Determine the [X, Y] coordinate at the center of the cell enclosing the given text.  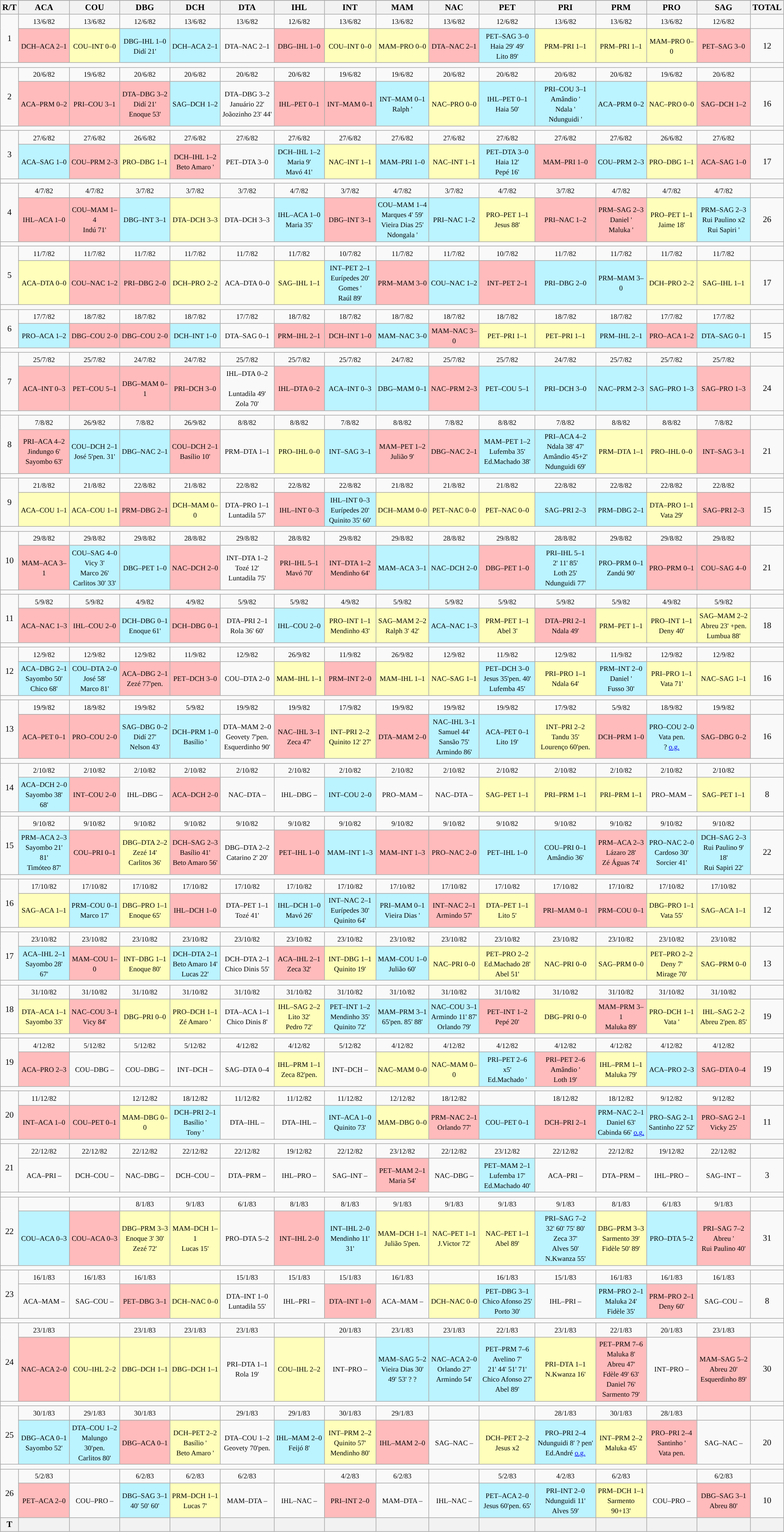
SAG–DBG 0–2 [724, 737]
DBG–ACA 0–1 [145, 1442]
ACA–DBG 2–1Zezé 77'pen. [145, 678]
PRO–DCH 1–1Vata ' [672, 1016]
PRO–PRM 0–1Zandú 90' [621, 567]
COU–DTA 2–0José 58'Marco 81' [95, 678]
INT–MAM 0–1Ralph ' [402, 104]
PET–DCH 3–0Jesus 35'pen. 40'Lufemba 45' [507, 678]
DBG–SAG 3–1Abreu 80' [724, 1500]
DTA–PRI 2–1Ndala 49' [565, 626]
IHL–ACA 1–0Maria 35' [299, 220]
14 [10, 787]
DCH–DTA 2–1Chico Dinis 55' [247, 963]
PET–INT 1–2Mendinho 35'Quinito 72' [350, 1016]
DTA–INT 1–0 [350, 1301]
DCH–SAG 2–3Basílio 41'Beto Amaro 56' [195, 852]
PRI–IHL 5–1Mavó 70' [299, 567]
COU–DTA 2–0 [247, 678]
INT–IHL 2–0Mendinho 11' 31' [350, 1238]
ACA–DBG 2–1Sayombo 50'Chico 68' [44, 678]
COU–PRI 0–1Amândio 36' [565, 852]
PRI–ACA 4–2Ndala 38' 47'Amândio 45+2'Ndunguidi 69' [565, 452]
PET–ACA 2–0Jesus 60'pen. 65' [507, 1500]
PRI–COU 3–1 [95, 104]
NAC–PET 1–1Abel 89' [507, 1238]
PET–SAG 3–0Haia 29' 49'Lito 89' [507, 46]
IHL–PRM 1–1Maluka 79' [621, 1069]
PRO–INT 1–1Mendinho 43' [350, 626]
DBG–DTA 2–2Catarino 2' 20' [247, 852]
2 [10, 96]
9 [10, 502]
PRM–COU 0–1Marco 17' [95, 911]
PET [507, 8]
PRO–COU 2–0 [95, 737]
PRO–SAG 2–1Vicky 25' [724, 1122]
COU [95, 8]
PRO–DCH 1–1Zé Amaro ' [195, 1016]
PET–PRM 7–6Maluka 8'Abreu 47'Fdèle 49' 63'Daniel 76'Sarmento 79' [621, 1369]
DCH–DTA 2–1Beto Amaro 14'Lucas 22' [195, 963]
SAG–DBG 0–2Didí 27'Nelson 43' [145, 737]
INT [350, 8]
IHL–SAG 2–2Lito 32'Pedro 72' [299, 1016]
PRO–INT 1–1Deny 40' [672, 626]
PRO–PRI 2–4Santinho 'Vata pen. [672, 1442]
IHL–SAG 2–2Abreu 2'pen. 85' [724, 1016]
PET–DBG 3–1 [145, 1301]
IHL–DCH 1–0 [195, 911]
MAM–SAG 5–2Vieira Dias 30' 49' 53' ? ? [402, 1369]
ACA–IHL 2–1Sayombo 28' 67' [44, 963]
PET–ACA 2–0 [44, 1500]
DBG–PRO 1–1Vata 55' [672, 911]
PRM–SAG 2–3Rui Paulino x2Rui Sapiri ' [724, 220]
PET–INT 1–2Pepé 20' [507, 1016]
MAM–PET 1–2Lufemba 35'Ed.Machado 38' [507, 452]
DTA–MAM 2–0Geovety 7'pen.Esquerdinho 90' [247, 737]
INT–DTA 1–2Mendinho 64' [350, 567]
INT–DBG 1–1Quinito 19' [350, 963]
DBG–DTA 2–2Zezé 14'Carlitos 36' [145, 852]
PET–SAG 3–0 [724, 46]
INT–NAC 2–1Eurípedes 30'Quinito 64' [350, 911]
ACA–DCH 2–0Sayombo 38' 68' [44, 794]
PRI–ACA 4–2Jindungo 6'Sayombo 63' [44, 452]
DTA–ACA 1–1Sayombo 33' [44, 1016]
DTA–DBG 3–2Januário 22'Joãozinho 23' 44' [247, 104]
DBG–PRM 3–3Enoque 3' 30'Zezé 72' [145, 1238]
DBG–SAG 3–1 40' 50' 60' [145, 1500]
DBG–IHL 1–0Didí 21' [145, 46]
INT–PRI 2–2Quinito 12' 27' [350, 737]
PRM–PET 1–1Abel 3' [507, 626]
INT–ACA 1–0 [44, 1122]
PET–PRM 7–6Avelino 7' 21' 44' 51' 71'Chico Afonso 27'Abel 89' [507, 1369]
PET–DTA 3–0 [247, 162]
IHL–MAM 2–0 [402, 1442]
PRI–SAG 7–2Abreu 'Rui Paulino 40' [724, 1238]
ACA–IHL 2–1Zeca 32' [299, 963]
PRI [565, 8]
DBG [145, 8]
INT–MAM 0–1 [350, 104]
DTA–MAM 2–0 [402, 737]
IHL–DTA 0–2 [299, 388]
SAG [724, 8]
T [10, 1524]
COU–MAM 1–4Marques 4' 59'Vieira Dias 25'Ndongala ' [402, 220]
PRM–PRO 2–1Maluka 24'Fidèle 35' [621, 1301]
PRM–PET 1–1 [621, 626]
PRM–NAC 2–1Orlando 77' [454, 1122]
NAC–IHL 3–1Samuel 44'Sansão 75'Armindo 86' [454, 737]
30 [767, 1369]
DTA–PRO 1–1Luntadila 57' [247, 510]
INT–ACA 1–0Quinito 73' [350, 1122]
DTA–ACA 1–1Chico Dinis 8' [247, 1016]
NAC–COU 3–1Vicy 84' [95, 1016]
23 [10, 1294]
IHL–INT 0–3 [299, 510]
DTA [247, 8]
COU–SAG 4–0 [724, 567]
INT–PET 2–1Eurípedes 20'Gomes 'Raúl 89' [350, 283]
MAM–COU 1–0 [95, 963]
SAG–MAM 2–2Abreu 23' +pen.Lumbua 88' [724, 626]
NAC–ACA 2–0 [44, 1369]
DTA–PET 1–1Tozé 41' [247, 911]
TOTAL [767, 8]
4 [10, 213]
INT–IHL 2–0 [299, 1238]
MAM–PET 1–2Julião 9' [402, 452]
ACA–PET 0–1 [44, 737]
DCH–DBG 0–1 [195, 626]
DTA–COU 1–2Geovety 70'pen. [247, 1442]
DBG–IHL 1–0 [299, 46]
6 [10, 329]
PRI–COU 3–1Amândio 'Ndala 'Ndunguidi ' [565, 104]
DCH–PRI 2–1Basílio 'Tony ' [195, 1122]
PRO [672, 8]
PRI–SAG 7–2 32' 60' 75' 80'Zeca 37'Alves 50'N.Kwanza 55' [565, 1238]
ACA [44, 8]
IHL–DCH 1–0Mavó 26' [299, 911]
PET–MAM 2–1Lufemba 17'Ed.Machado 40' [507, 1175]
PRI–PET 2–6Amândio 'Loth 19' [565, 1069]
PRM–ACA 2–3Sayombo 21' 81'Timóteo 87' [44, 852]
DCH [195, 8]
PRM–DCH 1–1Lucas 7' [195, 1500]
1 [10, 39]
PRM–SAG 2–3Daniel 'Maluka ' [621, 220]
DTA–DBG 3–2Didí 21'Enoque 53' [145, 104]
INT–DBG 1–1Enoque 80' [145, 963]
NAC–ACA 2–0Orlando 27'Armindo 54' [454, 1369]
IHL–INT 0–3Eurípedes 20'Quinito 35' 60' [350, 510]
IHL–ACA 1–0 [44, 220]
DCH–PET 2–2Jesus x2 [507, 1442]
PET–DBG 3–1Chico Afonso 25'Porto 30' [507, 1301]
PRI–DTA 1–1Rola 19' [247, 1369]
IHL [299, 8]
DBG–PRO 1–1Enoque 65' [145, 911]
INT–PRI 2–2Tandu 35'Lourenço 60'pen. [565, 737]
DCH–DBG 0–1Enoque 61' [145, 626]
MAM–DCH 1–1Julião 5'pen. [402, 1238]
DCH–PRM 1–0Basílio ' [195, 737]
MAM–PRM 3–1 65'pen. 85' 88' [402, 1016]
PRI–PET 2–6 x5'Ed.Machado ' [507, 1069]
DBG–ACA 0–1Sayombo 52' [44, 1442]
IHL–PET 0–1 [299, 104]
PRI–MAM 0–1Vieira Dias ' [402, 911]
INT–NAC 2–1Armindo 57' [454, 911]
IHL–PRM 1–1Zeca 82'pen. [299, 1069]
COU–DCH 2–1José 5'pen. 31' [95, 452]
DCH–PET 2–2Basílio 'Beto Amaro ' [195, 1442]
COU–DCH 2–1Basílio 10' [195, 452]
PRI–MAM 0–1 [565, 911]
PRI–DTA 1–1N.Kwanza 16' [565, 1369]
PRO–NAC 2–0 [454, 852]
PRI–PRO 1–1Vata 71' [672, 678]
DTA–PRO 1–1Vata 29' [672, 510]
INT–DTA 1–2Tozé 12'Luntadila 75' [247, 567]
PRM–ACA 2–3Lázaro 28'Zé Águas 74' [621, 852]
R/T [10, 8]
PRM–INT 2–0Daniel 'Fusso 30' [621, 678]
MAM–DCH 1–1Lucas 15' [195, 1238]
25 [10, 1435]
DCH–IHL 1–2Maria 9'Mavó 41' [299, 162]
PRO–PRI 2–4Ndunguidi 8' ? pen'Ed.André o.g. [565, 1442]
PRM–NAC 2–1Daniel 63'Cabinda 66' o.g. [621, 1122]
PRM–PRO 2–1Deny 60' [672, 1301]
NAC–IHL 3–1Zeca 47' [299, 737]
DTA–COU 1–2Malungo 30'pen.Carlitos 80' [95, 1442]
PET–DTA 3–0Haia 12'Pepé 16' [507, 162]
DCH–PRM 1–0 [621, 737]
PET–DCH 3–0 [195, 678]
MAM–PRM 3–1Maluka 89' [621, 1016]
31 [767, 1238]
PRI–PRO 1–1Ndala 64' [565, 678]
PRM–DCH 1–1Sarmento 90+13' [621, 1500]
PRO–SAG 2–1Santinho 22' 52' [672, 1122]
MAM–COU 1–0Julião 60' [402, 963]
PRI–INT 2–0 [350, 1500]
DCH–SAG 2–3Rui Paulino 9' 18'Rui Sapiri 22' [724, 852]
7 [10, 381]
DCH–PRI 2–1 [565, 1122]
IHL–PET 0–1Haia 50' [507, 104]
PET–PRO 2–2Deny 7'Mirage 70' [672, 963]
NAC [454, 8]
5 [10, 276]
IHL–DTA 0–2Luntadila 49'Zola 70' [247, 388]
INT–PET 2–1 [507, 283]
DTA–PRI 2–1Rola 36' 60' [247, 626]
COU–MAM 1–4Indú 71' [95, 220]
PRO–PET 1–1Jaime 18' [672, 220]
NAC–PET 1–1J.Victor 72' [454, 1238]
DTA–INT 1–0Luntadila 55' [247, 1301]
PET–MAM 2–1Maria 54' [402, 1175]
PRO–NAC 2–0Cardoso 30'Sorcier 41' [672, 852]
SAG–MAM 2–2Ralph 3' 42' [402, 626]
ACA–DCH 2–0 [195, 794]
NAC–COU 3–1Armindo 11' 87'Orlando 79' [454, 1016]
INT–PRM 2–2Quinito 57'Mendinho 80' [350, 1442]
PRM–INT 2–0 [350, 678]
COU–SAG 4–0Vicy 3'Marco 26'Carlitos 30' 33' [95, 567]
PRO–COU 2–0Vata pen.? o.g. [672, 737]
PET–PRO 2–2Ed.Machado 28'Abel 51' [507, 963]
PRM–COU 0–1 [621, 911]
DBG–PRM 3–3Sarmento 39'Fidèle 50' 89' [621, 1238]
DCH–IHL 1–2Beto Amaro ' [195, 162]
IHL–MAM 2–0Feijó 8' [299, 1442]
ACA–PET 0–1Lito 19' [507, 737]
PRM [621, 8]
INT–PRM 2–2Maluka 45' [621, 1442]
PRI–INT 2–0Ndunguidi 11'Alves 59' [565, 1500]
PRI–IHL 5–1 2' 11' 85'Loth 25'Ndunguidi 77' [565, 567]
PRO–PRM 0–1 [672, 567]
COU–PRI 0–1 [95, 852]
MAM [402, 8]
MAM–SAG 5–2Abreu 20'Esquerdinho 89' [724, 1369]
PRO–PET 1–1Jesus 88' [507, 220]
DTA–PET 1–1Lito 5' [507, 911]
